Pinpoint the cell where the given text exists, returning its (X, Y) midpoint coordinate. 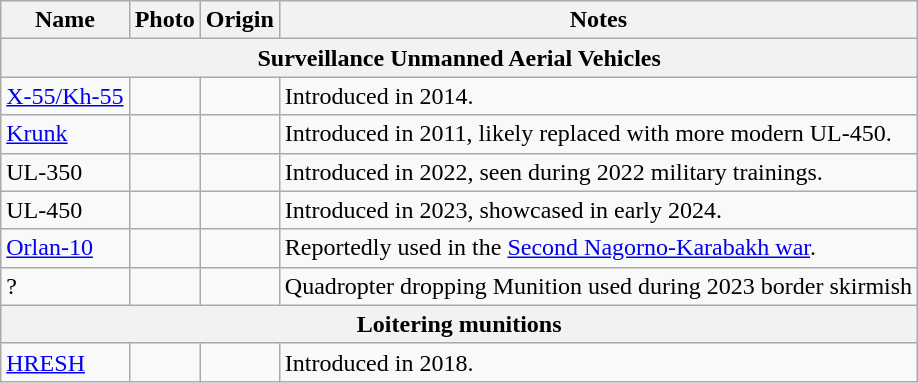
Introduced in 2022, seen during 2022 military trainings. (598, 172)
Krunk (65, 134)
Loitering munitions (460, 324)
Photo (164, 20)
UL-450 (65, 210)
Surveillance Unmanned Aerial Vehicles (460, 58)
Introduced in 2023, showcased in early 2024. (598, 210)
? (65, 286)
Orlan-10 (65, 248)
Introduced in 2011, likely replaced with more modern UL-450. (598, 134)
HRESH (65, 362)
Origin (240, 20)
Notes (598, 20)
Introduced in 2018. (598, 362)
Quadropter dropping Munition used during 2023 border skirmish (598, 286)
UL-350 (65, 172)
Introduced in 2014. (598, 96)
X-55/Kh-55 (65, 96)
Name (65, 20)
Reportedly used in the Second Nagorno-Karabakh war. (598, 248)
